Return [x, y] of the center of cell containing provided text 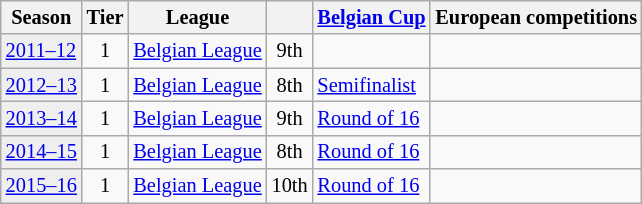
Tier [106, 17]
10th [290, 186]
Semifinalist [372, 85]
European competitions [536, 17]
2012–13 [42, 85]
2015–16 [42, 186]
Belgian Cup [372, 17]
2014–15 [42, 152]
League [197, 17]
2013–14 [42, 118]
Season [42, 17]
2011–12 [42, 51]
